Capture the cell that displays the provided text and extract its (x, y) central coordinate. 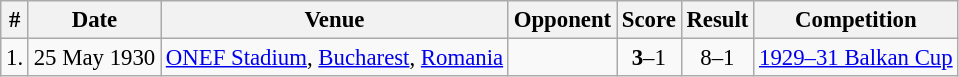
Result (718, 20)
3–1 (648, 58)
1929–31 Balkan Cup (856, 58)
# (15, 20)
1. (15, 58)
Venue (335, 20)
Opponent (562, 20)
Score (648, 20)
Competition (856, 20)
25 May 1930 (94, 58)
Date (94, 20)
8–1 (718, 58)
ONEF Stadium, Bucharest, Romania (335, 58)
